Return (X, Y) of the center of cell containing provided text 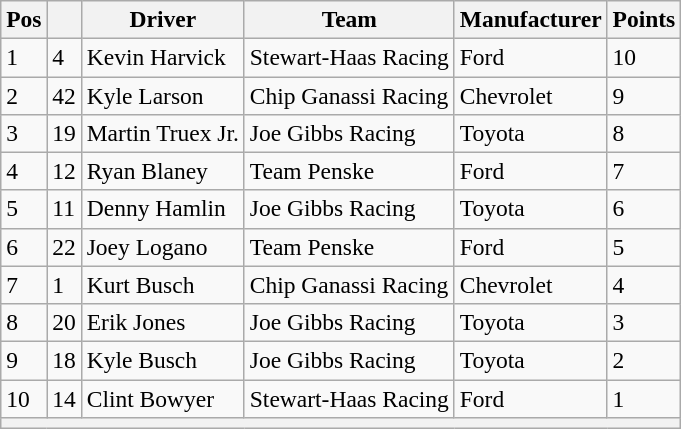
11 (64, 209)
Points (644, 19)
Driver (162, 19)
18 (64, 360)
Manufacturer (530, 19)
14 (64, 398)
Kurt Busch (162, 285)
Team (349, 19)
Ryan Blaney (162, 171)
Clint Bowyer (162, 398)
Erik Jones (162, 322)
Kyle Busch (162, 360)
42 (64, 95)
Denny Hamlin (162, 209)
Martin Truex Jr. (162, 133)
Kyle Larson (162, 95)
20 (64, 322)
12 (64, 171)
22 (64, 247)
Joey Logano (162, 247)
Pos (24, 19)
Kevin Harvick (162, 57)
19 (64, 133)
